Return the (x, y) coordinate for the center point of the cell that contains the specified text.  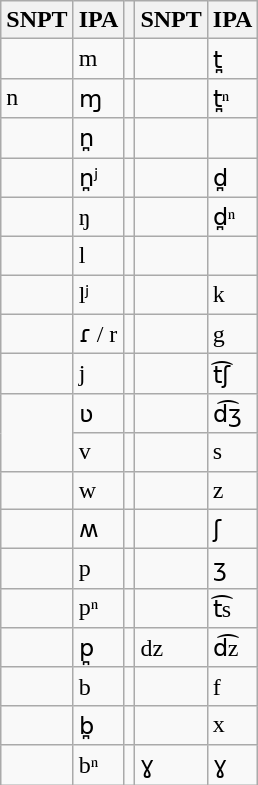
k (232, 295)
pⁿ (98, 608)
ɱ (98, 98)
z (232, 490)
ʍ (98, 529)
dz (171, 648)
d͡ʒ (232, 413)
ʒ (232, 569)
l (98, 256)
j (98, 374)
f (232, 686)
s (232, 452)
bⁿ (98, 765)
t͡s (232, 608)
b̪ (98, 725)
t̪ (232, 59)
p̪ (98, 648)
g (232, 334)
t͡ʃ (232, 374)
ŋ (98, 217)
v (98, 452)
d̪ (232, 178)
ʃ (232, 529)
n (37, 98)
ʋ (98, 413)
n̪ (98, 138)
w (98, 490)
d͡z (232, 648)
b (98, 686)
x (232, 725)
t̪ⁿ (232, 98)
m (98, 59)
p (98, 569)
d̪ⁿ (232, 217)
lʲ (98, 295)
n̪ʲ (98, 178)
ɾ / r (98, 334)
